Return (x, y) of the center of cell containing provided text 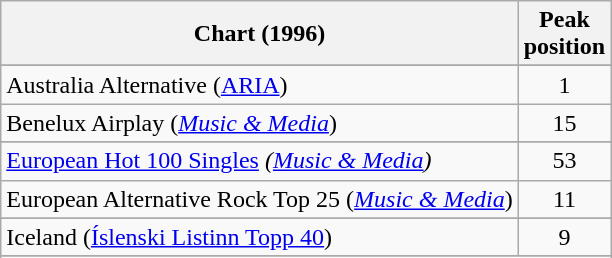
European Alternative Rock Top 25 (Music & Media) (260, 199)
Iceland (Íslenski Listinn Topp 40) (260, 237)
11 (564, 199)
15 (564, 123)
Benelux Airplay (Music & Media) (260, 123)
1 (564, 85)
European Hot 100 Singles (Music & Media) (260, 161)
Australia Alternative (ARIA) (260, 85)
53 (564, 161)
Chart (1996) (260, 34)
9 (564, 237)
Peakposition (564, 34)
